Detect which cell encompasses the target text, then output its (X, Y) center coordinate. 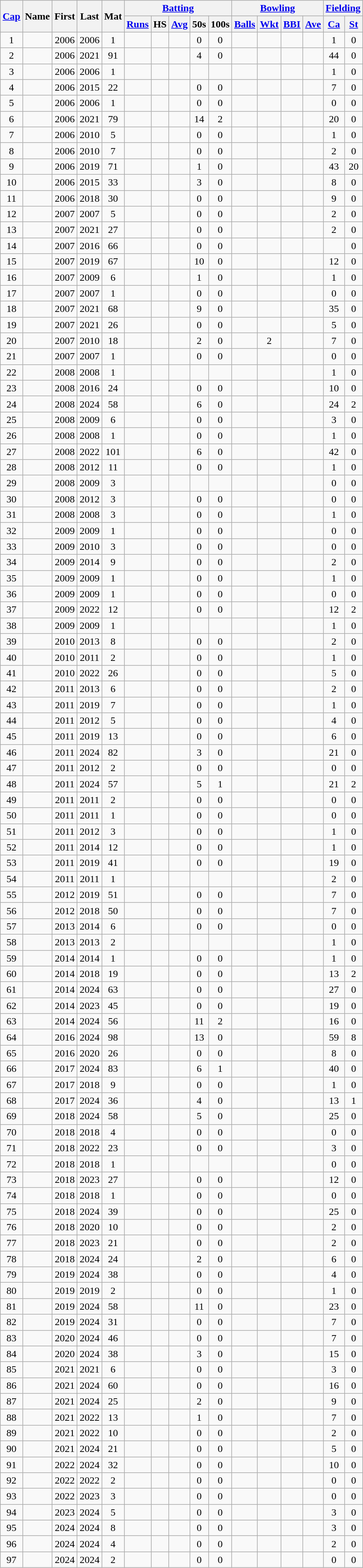
Name (37, 16)
Avg (180, 24)
Mat (113, 16)
Balls (245, 24)
65 (12, 1053)
BBI (292, 24)
Ca (334, 24)
50s (199, 24)
HS (160, 24)
61 (12, 990)
92 (12, 1481)
69 (12, 1116)
62 (12, 1006)
87 (12, 1401)
Wkt (269, 24)
80 (12, 1291)
81 (12, 1306)
37 (12, 610)
St (353, 24)
95 (12, 1528)
28 (12, 467)
53 (12, 863)
96 (12, 1544)
73 (12, 1180)
Fielding (343, 8)
Ave (313, 24)
75 (12, 1212)
85 (12, 1370)
90 (12, 1449)
Runs (138, 24)
97 (12, 1560)
89 (12, 1433)
98 (113, 1037)
72 (12, 1164)
93 (12, 1496)
74 (12, 1195)
48 (12, 784)
17 (12, 293)
52 (12, 847)
55 (12, 895)
64 (12, 1037)
100s (220, 24)
Bowling (278, 8)
54 (12, 879)
84 (12, 1354)
77 (12, 1243)
34 (12, 562)
49 (12, 800)
78 (12, 1259)
47 (12, 768)
70 (12, 1132)
Batting (178, 8)
First (65, 16)
29 (12, 483)
Last (90, 16)
76 (12, 1227)
86 (12, 1385)
101 (113, 451)
88 (12, 1417)
Cap (12, 16)
94 (12, 1512)
